Pinpoint the cell where the given text exists, returning its (x, y) midpoint coordinate. 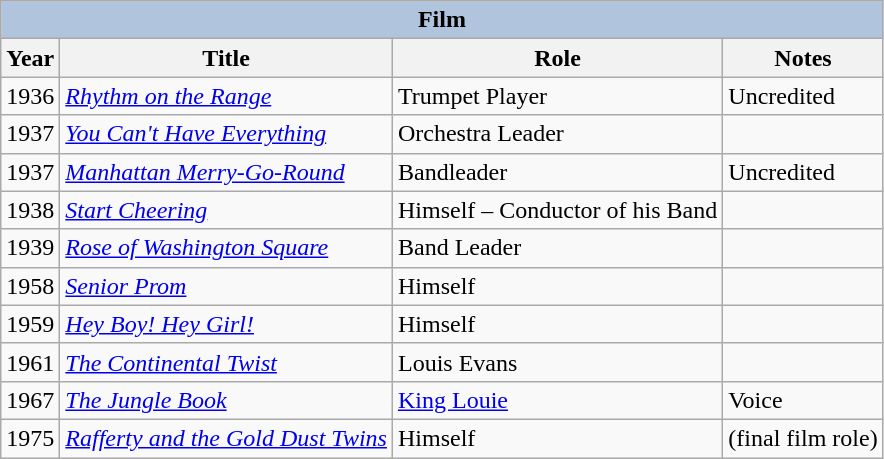
Title (226, 58)
Rafferty and the Gold Dust Twins (226, 438)
Start Cheering (226, 210)
Orchestra Leader (557, 134)
1959 (30, 324)
1967 (30, 400)
Band Leader (557, 248)
1975 (30, 438)
Voice (803, 400)
Hey Boy! Hey Girl! (226, 324)
The Continental Twist (226, 362)
Louis Evans (557, 362)
1958 (30, 286)
Rhythm on the Range (226, 96)
1939 (30, 248)
Notes (803, 58)
(final film role) (803, 438)
Bandleader (557, 172)
Role (557, 58)
1936 (30, 96)
1938 (30, 210)
Rose of Washington Square (226, 248)
The Jungle Book (226, 400)
You Can't Have Everything (226, 134)
King Louie (557, 400)
Himself – Conductor of his Band (557, 210)
Film (442, 20)
Year (30, 58)
Senior Prom (226, 286)
Manhattan Merry-Go-Round (226, 172)
1961 (30, 362)
Trumpet Player (557, 96)
